Find where the given text appears and provide that cell's center as [x, y] coordinate. 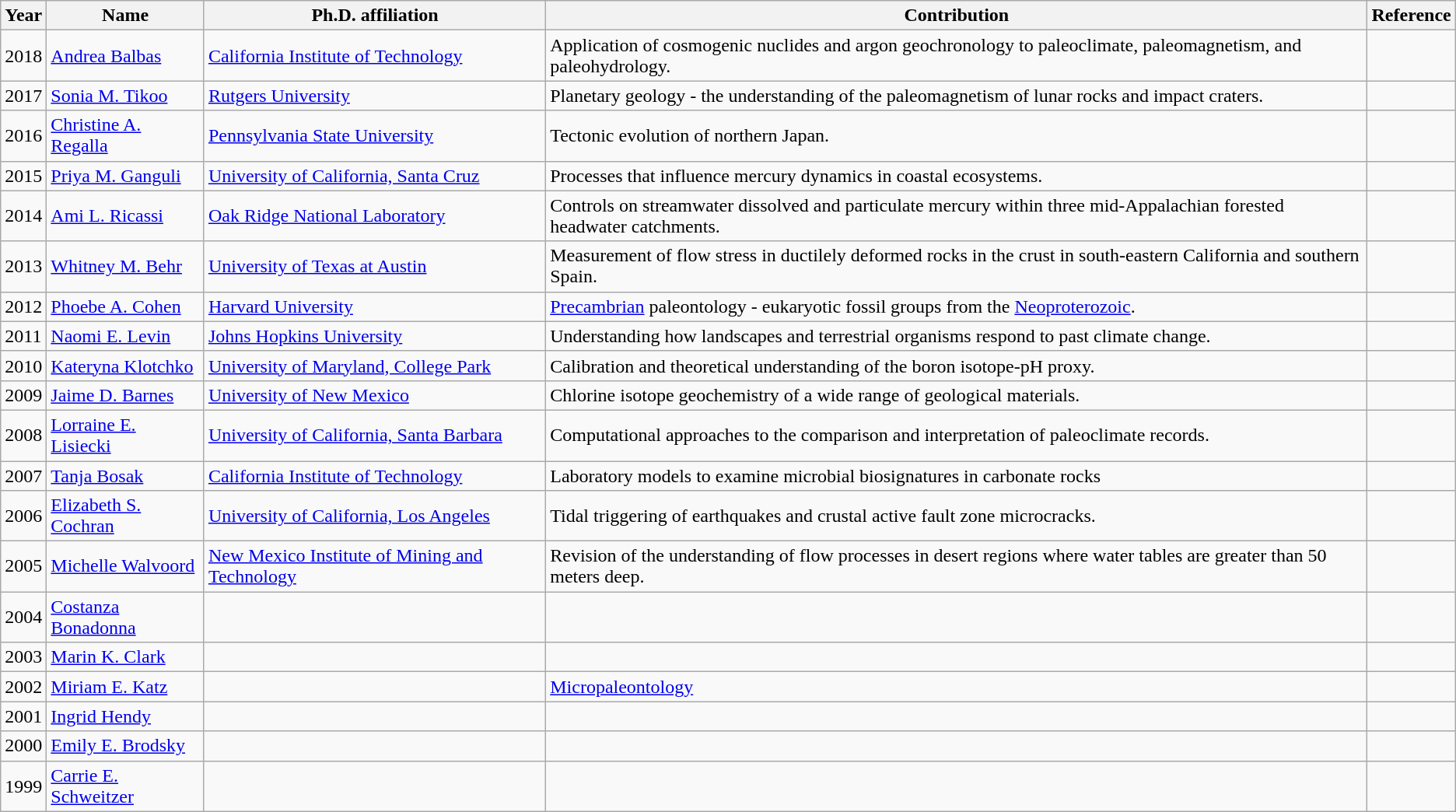
Christine A. Regalla [126, 135]
University of California, Los Angeles [375, 516]
Year [23, 16]
2010 [23, 366]
2013 [23, 266]
Pennsylvania State University [375, 135]
Precambrian paleontology - eukaryotic fossil groups from the Neoproterozoic. [957, 306]
Processes that influence mercury dynamics in coastal ecosystems. [957, 176]
2012 [23, 306]
Planetary geology - the understanding of the paleomagnetism of lunar rocks and impact craters. [957, 96]
Tidal triggering of earthquakes and crustal active fault zone microcracks. [957, 516]
Understanding how landscapes and terrestrial organisms respond to past climate change. [957, 336]
Lorraine E. Lisiecki [126, 436]
Tanja Bosak [126, 475]
Calibration and theoretical understanding of the boron isotope-pH proxy. [957, 366]
Marin K. Clark [126, 657]
Measurement of flow stress in ductilely deformed rocks in the crust in south-eastern California and southern Spain. [957, 266]
2000 [23, 746]
Ami L. Ricassi [126, 216]
Revision of the understanding of flow processes in desert regions where water tables are greater than 50 meters deep. [957, 566]
Tectonic evolution of northern Japan. [957, 135]
Ph.D. affiliation [375, 16]
Contribution [957, 16]
Johns Hopkins University [375, 336]
2015 [23, 176]
Carrie E. Schweitzer [126, 786]
Micropaleontology [957, 687]
Harvard University [375, 306]
Reference [1411, 16]
Costanza Bonadonna [126, 618]
University of California, Santa Barbara [375, 436]
Jaime D. Barnes [126, 395]
2004 [23, 618]
University of New Mexico [375, 395]
University of Maryland, College Park [375, 366]
Andrea Balbas [126, 56]
2007 [23, 475]
2003 [23, 657]
Whitney M. Behr [126, 266]
2008 [23, 436]
Chlorine isotope geochemistry of a wide range of geological materials. [957, 395]
Controls on streamwater dissolved and particulate mercury within three mid-Appalachian forested headwater catchments. [957, 216]
New Mexico Institute of Mining and Technology [375, 566]
Kateryna Klotchko [126, 366]
Phoebe A. Cohen [126, 306]
Ingrid Hendy [126, 716]
Oak Ridge National Laboratory [375, 216]
2018 [23, 56]
Miriam E. Katz [126, 687]
2002 [23, 687]
Rutgers University [375, 96]
2011 [23, 336]
Name [126, 16]
2006 [23, 516]
Computational approaches to the comparison and interpretation of paleoclimate records. [957, 436]
2005 [23, 566]
Priya M. Ganguli [126, 176]
University of Texas at Austin [375, 266]
Michelle Walvoord [126, 566]
2017 [23, 96]
2014 [23, 216]
University of California, Santa Cruz [375, 176]
Laboratory models to examine microbial biosignatures in carbonate rocks [957, 475]
2009 [23, 395]
Sonia M. Tikoo [126, 96]
Naomi E. Levin [126, 336]
Elizabeth S. Cochran [126, 516]
1999 [23, 786]
2016 [23, 135]
2001 [23, 716]
Application of cosmogenic nuclides and argon geochronology to paleoclimate, paleomagnetism, and paleohydrology. [957, 56]
Emily E. Brodsky [126, 746]
